For the text-containing cell, return its midpoint in [X, Y] coordinate format. 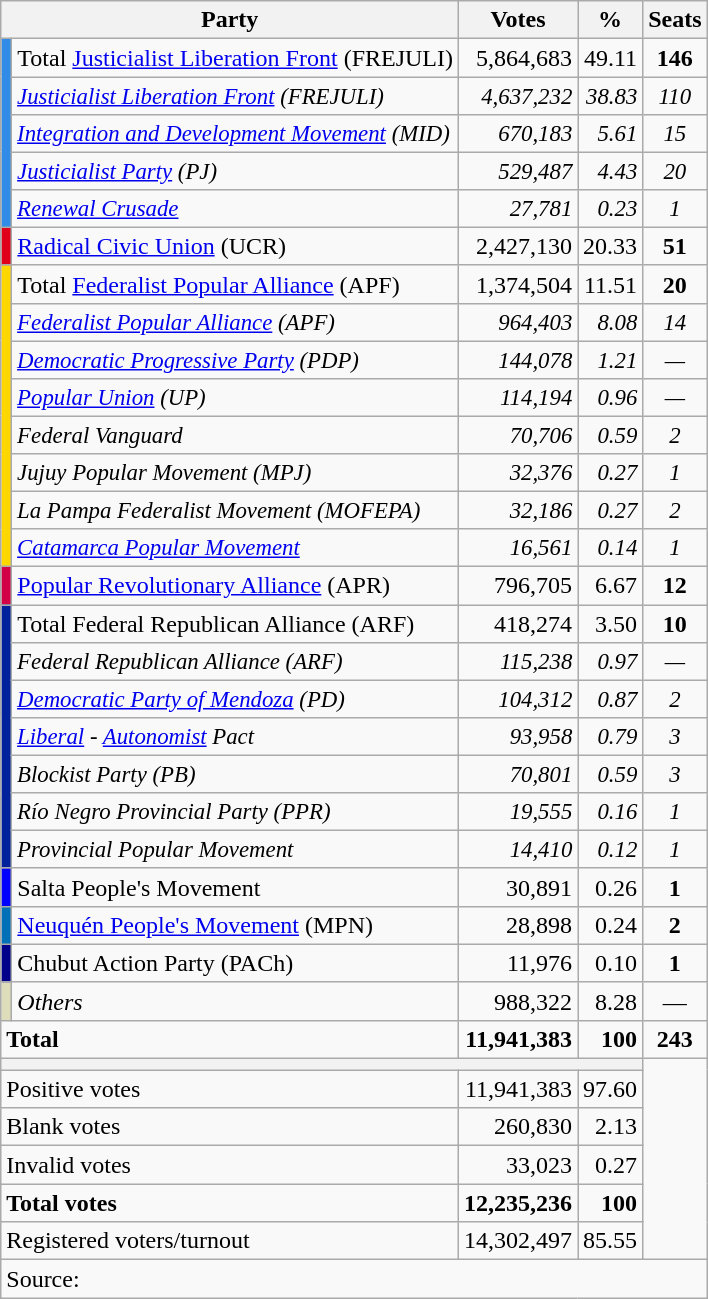
4,637,232 [518, 96]
Renewal Crusade [236, 209]
12,235,236 [518, 1203]
0.16 [610, 812]
11.51 [610, 284]
14 [675, 322]
Positive votes [230, 1089]
0.87 [610, 699]
2,427,130 [518, 246]
Chubut Action Party (PACh) [236, 963]
Blank votes [230, 1127]
Provincial Popular Movement [236, 850]
70,801 [518, 774]
85.55 [610, 1241]
0.12 [610, 850]
144,078 [518, 360]
1,374,504 [518, 284]
418,274 [518, 624]
La Pampa Federalist Movement (MOFEPA) [236, 510]
110 [675, 96]
146 [675, 58]
988,322 [518, 1001]
93,958 [518, 737]
0.14 [610, 548]
% [610, 20]
Seats [675, 20]
260,830 [518, 1127]
15 [675, 133]
Total Federalist Popular Alliance (APF) [236, 284]
Total Federal Republican Alliance (ARF) [236, 624]
14,302,497 [518, 1241]
115,238 [518, 662]
70,706 [518, 435]
Votes [518, 20]
51 [675, 246]
Democratic Party of Mendoza (PD) [236, 699]
Federal Republican Alliance (ARF) [236, 662]
32,376 [518, 473]
Total [230, 1039]
0.97 [610, 662]
Total Justicialist Liberation Front (FREJULI) [236, 58]
Popular Union (UP) [236, 398]
Catamarca Popular Movement [236, 548]
12 [675, 586]
5.61 [610, 133]
0.26 [610, 887]
Federal Vanguard [236, 435]
Radical Civic Union (UCR) [236, 246]
0.23 [610, 209]
114,194 [518, 398]
0.79 [610, 737]
Neuquén People's Movement (MPN) [236, 925]
10 [675, 624]
30,891 [518, 887]
Registered voters/turnout [230, 1241]
11,976 [518, 963]
32,186 [518, 510]
3.50 [610, 624]
Democratic Progressive Party (PDP) [236, 360]
104,312 [518, 699]
0.10 [610, 963]
6.67 [610, 586]
4.43 [610, 171]
Justicialist Party (PJ) [236, 171]
1.21 [610, 360]
Federalist Popular Alliance (APF) [236, 322]
49.11 [610, 58]
Total votes [230, 1203]
0.96 [610, 398]
670,183 [518, 133]
243 [675, 1039]
Liberal - Autonomist Pact [236, 737]
Invalid votes [230, 1165]
Justicialist Liberation Front (FREJULI) [236, 96]
Popular Revolutionary Alliance (APR) [236, 586]
20.33 [610, 246]
Integration and Development Movement (MID) [236, 133]
Party [230, 20]
Salta People's Movement [236, 887]
8.28 [610, 1001]
27,781 [518, 209]
38.83 [610, 96]
8.08 [610, 322]
Río Negro Provincial Party (PPR) [236, 812]
Blockist Party (PB) [236, 774]
28,898 [518, 925]
Source: [354, 1279]
796,705 [518, 586]
5,864,683 [518, 58]
0.24 [610, 925]
Jujuy Popular Movement (MPJ) [236, 473]
Others [236, 1001]
529,487 [518, 171]
19,555 [518, 812]
97.60 [610, 1089]
16,561 [518, 548]
2.13 [610, 1127]
964,403 [518, 322]
33,023 [518, 1165]
14,410 [518, 850]
